From the cell containing the given text, extract its center point as (X, Y) coordinate. 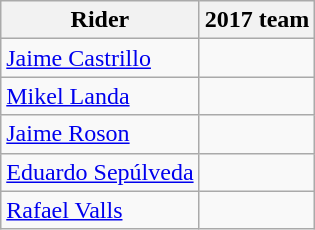
Rider (100, 20)
Jaime Roson (100, 134)
Eduardo Sepúlveda (100, 172)
Rafael Valls (100, 210)
Jaime Castrillo (100, 58)
Mikel Landa (100, 96)
2017 team (257, 20)
